Locate the cell with the specified text and output its [x, y] center coordinate. 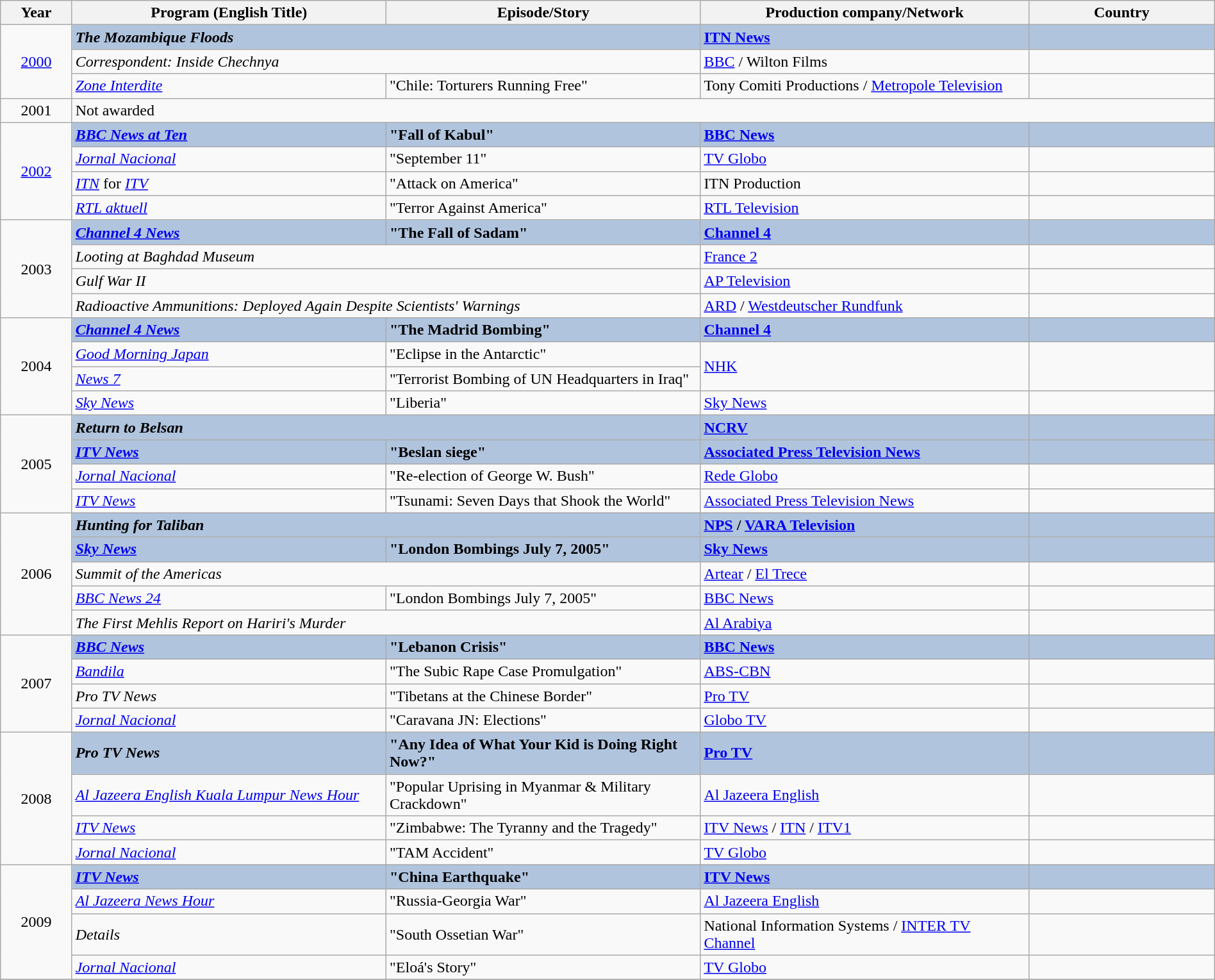
BBC News at Ten [229, 135]
"Liberia" [543, 403]
RTL Television [865, 208]
NPS / VARA Television [865, 525]
"Attack on America" [543, 183]
Radioactive Ammunitions: Deployed Again Despite Scientists' Warnings [386, 306]
ITN for ITV [229, 183]
Globo TV [865, 720]
BBC / Wilton Films [865, 62]
2006 [36, 574]
The Mozambique Floods [386, 37]
NHK [865, 367]
Zone Interdite [229, 86]
"Russia-Georgia War" [543, 901]
"Zimbabwe: The Tyranny and the Tragedy" [543, 828]
"China Earthquake" [543, 877]
"TAM Accident" [543, 852]
"Beslan siege" [543, 452]
News 7 [229, 379]
Production company/Network [865, 13]
2000 [36, 62]
Program (English Title) [229, 13]
Al Arabiya [865, 622]
"Re-election of George W. Bush" [543, 476]
Details [229, 934]
NCRV [865, 428]
Episode/Story [543, 13]
2001 [36, 110]
Gulf War II [386, 281]
"Terrorist Bombing of UN Headquarters in Iraq" [543, 379]
France 2 [865, 256]
2009 [36, 922]
"Chile: Torturers Running Free" [543, 86]
"Caravana JN: Elections" [543, 720]
"The Madrid Bombing" [543, 330]
Country [1121, 13]
Year [36, 13]
Good Morning Japan [229, 354]
Al Jazeera News Hour [229, 901]
"Fall of Kabul" [543, 135]
"Popular Uprising in Myanmar & Military Crackdown" [543, 795]
"South Ossetian War" [543, 934]
Not awarded [643, 110]
2007 [36, 683]
ARD / Westdeutscher Rundfunk [865, 306]
"Any Idea of What Your Kid is Doing Right Now?" [543, 754]
Correspondent: Inside Chechnya [386, 62]
AP Television [865, 281]
"Terror Against America" [543, 208]
Return to Belsan [386, 428]
"The Fall of Sadam" [543, 232]
Bandila [229, 671]
"Lebanon Crisis" [543, 647]
Al Jazeera English Kuala Lumpur News Hour [229, 795]
"Eclipse in the Antarctic" [543, 354]
2004 [36, 367]
ITN Production [865, 183]
2008 [36, 799]
Artear / El Trece [865, 574]
Summit of the Americas [386, 574]
"September 11" [543, 159]
National Information Systems / INTER TV Channel [865, 934]
The First Mehlis Report on Hariri's Murder [386, 622]
2005 [36, 464]
BBC News 24 [229, 598]
Rede Globo [865, 476]
Tony Comiti Productions / Metropole Television [865, 86]
Hunting for Taliban [386, 525]
RTL aktuell [229, 208]
"Tsunami: Seven Days that Shook the World" [543, 501]
2003 [36, 269]
ABS-CBN [865, 671]
2002 [36, 171]
"Eloá's Story" [543, 967]
ITV News / ITN / ITV1 [865, 828]
ITN News [865, 37]
"The Subic Rape Case Promulgation" [543, 671]
Looting at Baghdad Museum [386, 256]
"Tibetans at the Chinese Border" [543, 695]
